Provide the (x, y) coordinate of the cell's center where the given text is located.  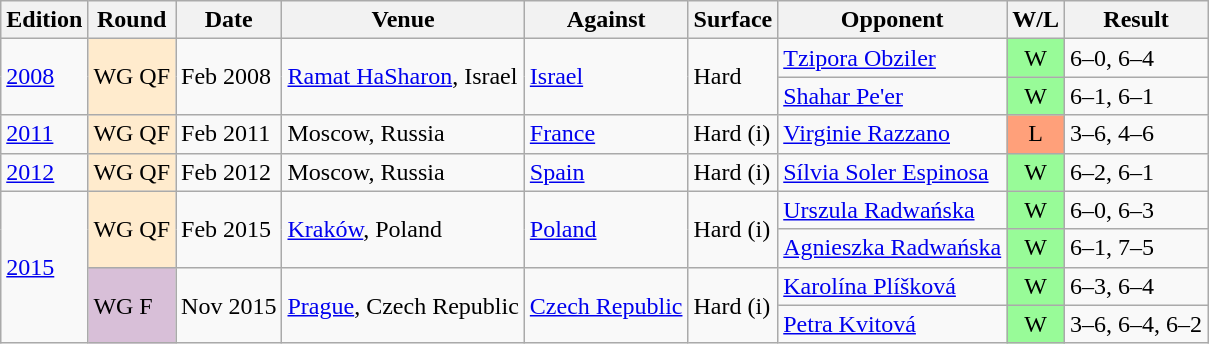
Feb 2015 (229, 229)
Feb 2008 (229, 77)
2012 (44, 172)
Feb 2011 (229, 134)
Prague, Czech Republic (403, 305)
2008 (44, 77)
Urszula Radwańska (892, 210)
Israel (606, 77)
Poland (606, 229)
Shahar Pe'er (892, 96)
6–1, 7–5 (1136, 248)
W/L (1036, 20)
WG F (132, 305)
France (606, 134)
Edition (44, 20)
6–3, 6–4 (1136, 286)
Date (229, 20)
6–0, 6–3 (1136, 210)
Result (1136, 20)
Virginie Razzano (892, 134)
Sílvia Soler Espinosa (892, 172)
2015 (44, 267)
Opponent (892, 20)
L (1036, 134)
Karolína Plíšková (892, 286)
Petra Kvitová (892, 324)
Nov 2015 (229, 305)
Hard (733, 77)
Round (132, 20)
2011 (44, 134)
Venue (403, 20)
Against (606, 20)
Kraków, Poland (403, 229)
Czech Republic (606, 305)
Ramat HaSharon, Israel (403, 77)
3–6, 6–4, 6–2 (1136, 324)
Tzipora Obziler (892, 58)
Surface (733, 20)
6–1, 6–1 (1136, 96)
Spain (606, 172)
3–6, 4–6 (1136, 134)
6–0, 6–4 (1136, 58)
Feb 2012 (229, 172)
Agnieszka Radwańska (892, 248)
6–2, 6–1 (1136, 172)
